Determine the [x, y] coordinate at the center of the cell enclosing the given text.  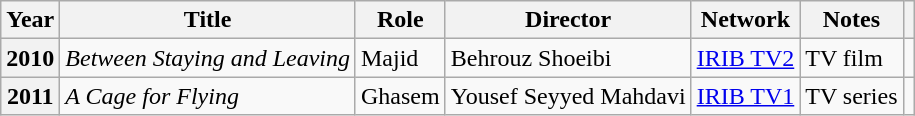
Behrouz Shoeibi [568, 58]
Title [208, 20]
Director [568, 20]
2010 [30, 58]
Network [746, 20]
Between Staying and Leaving [208, 58]
Ghasem [400, 96]
Role [400, 20]
Yousef Seyyed Mahdavi [568, 96]
A Cage for Flying [208, 96]
2011 [30, 96]
Majid [400, 58]
TV film [852, 58]
Year [30, 20]
TV series [852, 96]
IRIB TV1 [746, 96]
IRIB TV2 [746, 58]
Notes [852, 20]
